Determine the (x, y) coordinate at the center of the cell enclosing the given text.  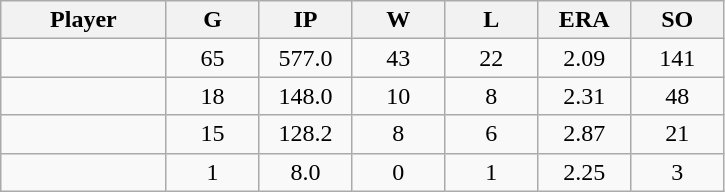
22 (492, 58)
2.09 (584, 58)
0 (398, 172)
6 (492, 134)
148.0 (306, 96)
48 (678, 96)
3 (678, 172)
15 (212, 134)
141 (678, 58)
577.0 (306, 58)
128.2 (306, 134)
2.87 (584, 134)
SO (678, 20)
Player (84, 20)
ERA (584, 20)
G (212, 20)
L (492, 20)
10 (398, 96)
43 (398, 58)
W (398, 20)
65 (212, 58)
21 (678, 134)
8.0 (306, 172)
18 (212, 96)
2.31 (584, 96)
2.25 (584, 172)
IP (306, 20)
